Return the (X, Y) coordinate for the center point of the cell that contains the specified text.  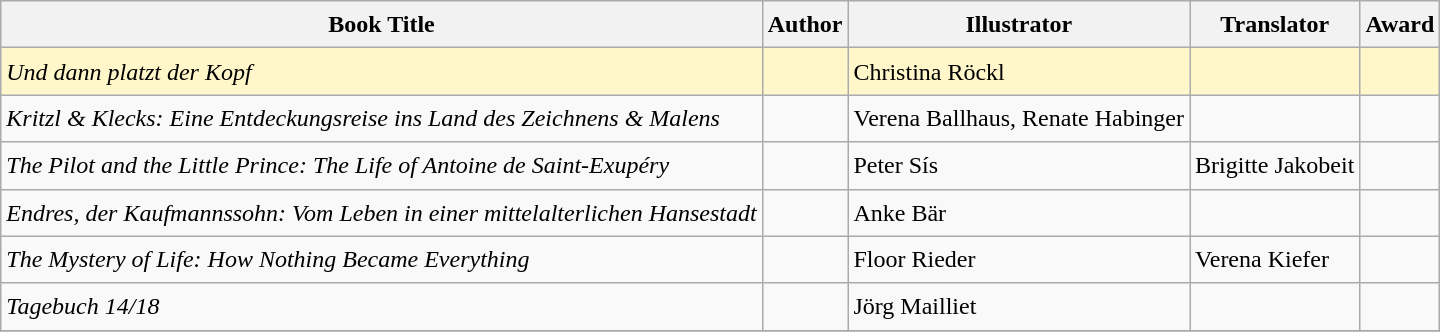
The Pilot and the Little Prince: The Life of Antoine de Saint-Exupéry (382, 166)
Verena Kiefer (1275, 260)
Und dann platzt der Kopf (382, 72)
Award (1400, 24)
The Mystery of Life: How Nothing Became Everything (382, 260)
Peter Sís (1019, 166)
Tagebuch 14/18 (382, 306)
Translator (1275, 24)
Verena Ballhaus, Renate Habinger (1019, 118)
Book Title (382, 24)
Brigitte Jakobeit (1275, 166)
Illustrator (1019, 24)
Christina Röckl (1019, 72)
Author (805, 24)
Jörg Mailliet (1019, 306)
Anke Bär (1019, 212)
Kritzl & Klecks: Eine Entdeckungsreise ins Land des Zeichnens & Malens (382, 118)
Floor Rieder (1019, 260)
Endres, der Kaufmannssohn: Vom Leben in einer mittelalterlichen Hansestadt (382, 212)
